Determine the (x, y) coordinate at the center of the cell enclosing the given text.  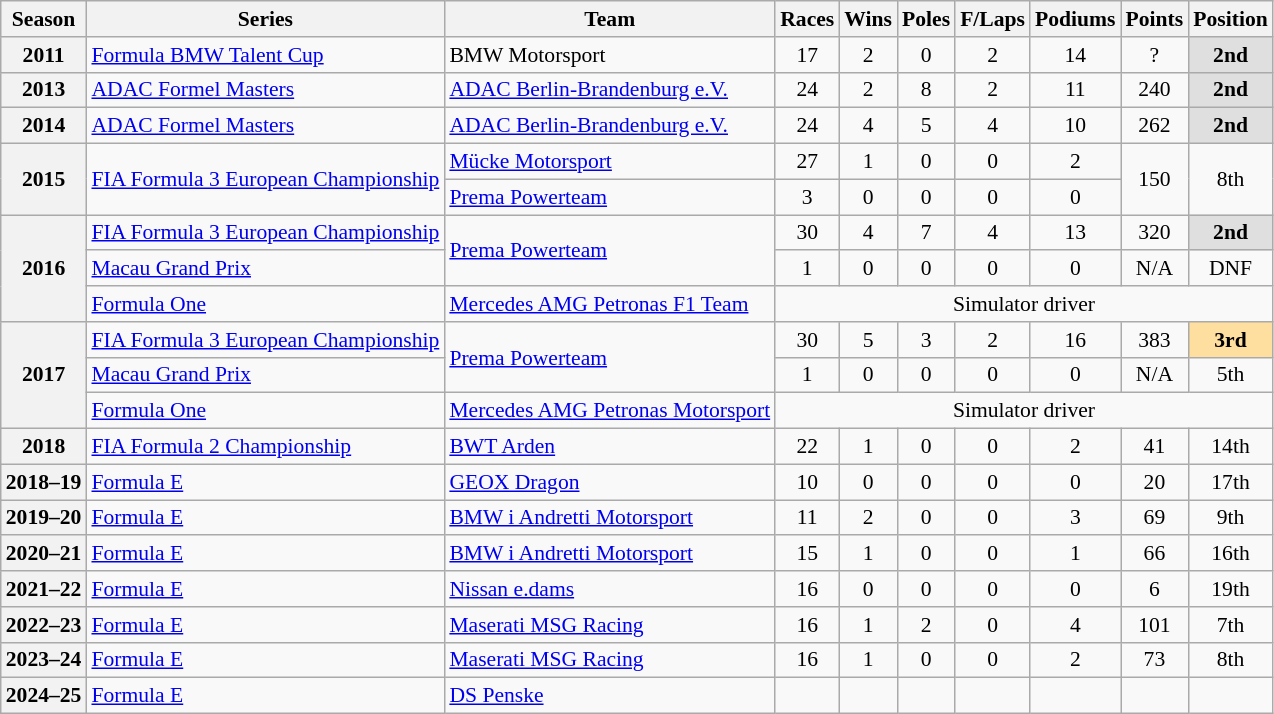
41 (1155, 447)
3rd (1230, 340)
27 (807, 162)
Mercedes AMG Petronas F1 Team (610, 304)
BWT Arden (610, 447)
73 (1155, 660)
14th (1230, 447)
Series (265, 19)
16th (1230, 554)
101 (1155, 625)
Mercedes AMG Petronas Motorsport (610, 411)
262 (1155, 126)
Team (610, 19)
DNF (1230, 269)
2019–20 (44, 518)
2015 (44, 180)
DS Penske (610, 696)
BMW Motorsport (610, 55)
69 (1155, 518)
2018 (44, 447)
7 (926, 233)
2016 (44, 268)
2017 (44, 376)
2024–25 (44, 696)
22 (807, 447)
2011 (44, 55)
19th (1230, 589)
Mücke Motorsport (610, 162)
2020–21 (44, 554)
320 (1155, 233)
? (1155, 55)
17 (807, 55)
FIA Formula 2 Championship (265, 447)
Podiums (1076, 19)
2018–19 (44, 482)
Season (44, 19)
5th (1230, 375)
2022–23 (44, 625)
6 (1155, 589)
Position (1230, 19)
2014 (44, 126)
13 (1076, 233)
2021–22 (44, 589)
7th (1230, 625)
240 (1155, 90)
9th (1230, 518)
Races (807, 19)
Poles (926, 19)
150 (1155, 180)
14 (1076, 55)
2013 (44, 90)
GEOX Dragon (610, 482)
15 (807, 554)
F/Laps (992, 19)
17th (1230, 482)
20 (1155, 482)
66 (1155, 554)
Points (1155, 19)
Formula BMW Talent Cup (265, 55)
2023–24 (44, 660)
383 (1155, 340)
Nissan e.dams (610, 589)
8 (926, 90)
Wins (868, 19)
